Pinpoint the cell where the given text exists, returning its (x, y) midpoint coordinate. 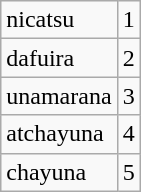
dafuira (59, 58)
5 (128, 172)
2 (128, 58)
nicatsu (59, 20)
4 (128, 134)
unamarana (59, 96)
1 (128, 20)
atchayuna (59, 134)
chayuna (59, 172)
3 (128, 96)
